Find where the given text appears and provide that cell's center as [x, y] coordinate. 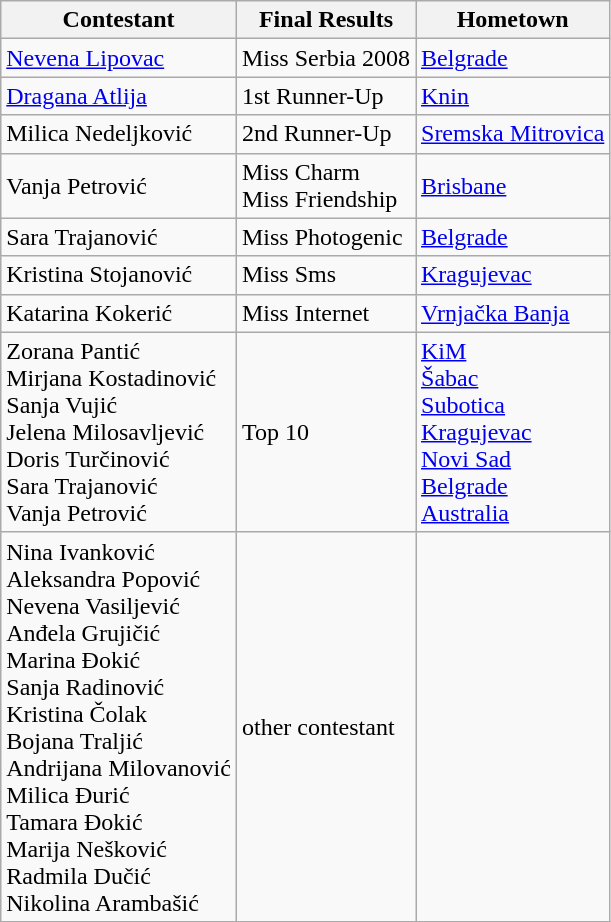
Vrnjačka Banja [513, 313]
Miss Sms [326, 275]
Dragana Atlija [119, 96]
Miss Photogenic [326, 237]
Miss Internet [326, 313]
Vanja Petrović [119, 186]
Kragujevac [513, 275]
Top 10 [326, 432]
Miss Serbia 2008 [326, 58]
Nevena Lipovac [119, 58]
KiM ŠabacSuboticaKragujevacNovi SadBelgradeAustralia [513, 432]
Sara Trajanović [119, 237]
Kristina Stojanović [119, 275]
1st Runner-Up [326, 96]
Milica Nedeljković [119, 134]
Miss Charm Miss Friendship [326, 186]
Contestant [119, 20]
Sremska Mitrovica [513, 134]
other contestant [326, 726]
Zorana Pantić Mirjana Kostadinović Sanja Vujić Jelena Milosavljević Doris Turčinović Sara Trajanović Vanja Petrović [119, 432]
Knin [513, 96]
Brisbane [513, 186]
Hometown [513, 20]
Katarina Kokerić [119, 313]
Final Results [326, 20]
2nd Runner-Up [326, 134]
